Return (X, Y) of the center of cell containing provided text 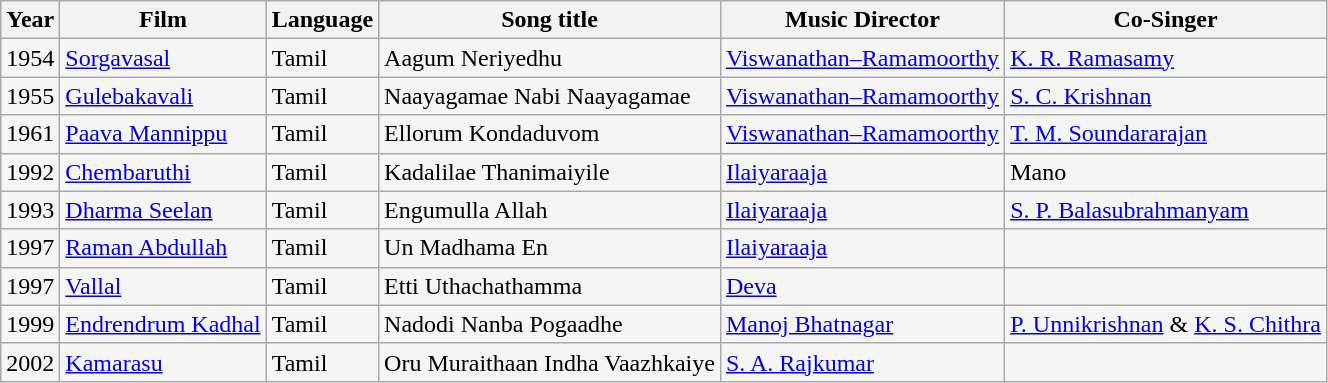
1999 (30, 324)
Sorgavasal (163, 58)
Naayagamae Nabi Naayagamae (550, 96)
1954 (30, 58)
1993 (30, 210)
1961 (30, 134)
Manoj Bhatnagar (862, 324)
Chembaruthi (163, 172)
T. M. Soundararajan (1166, 134)
S. P. Balasubrahmanyam (1166, 210)
Nadodi Nanba Pogaadhe (550, 324)
Raman Abdullah (163, 248)
S. A. Rajkumar (862, 362)
Ellorum Kondaduvom (550, 134)
Language (322, 20)
Deva (862, 286)
S. C. Krishnan (1166, 96)
Mano (1166, 172)
Film (163, 20)
Un Madhama En (550, 248)
Year (30, 20)
Engumulla Allah (550, 210)
Co-Singer (1166, 20)
Vallal (163, 286)
Kadalilae Thanimaiyile (550, 172)
Aagum Neriyedhu (550, 58)
2002 (30, 362)
Song title (550, 20)
1955 (30, 96)
Endrendrum Kadhal (163, 324)
Oru Muraithaan Indha Vaazhkaiye (550, 362)
Paava Mannippu (163, 134)
Music Director (862, 20)
Dharma Seelan (163, 210)
Kamarasu (163, 362)
K. R. Ramasamy (1166, 58)
Etti Uthachathamma (550, 286)
1992 (30, 172)
Gulebakavali (163, 96)
P. Unnikrishnan & K. S. Chithra (1166, 324)
